Identify which cell holds the provided text, then report its (x, y) central coordinate. 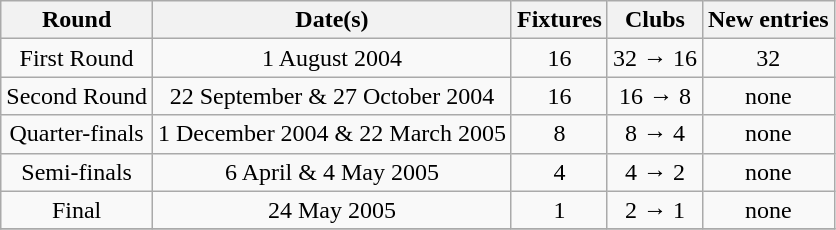
16 → 8 (654, 96)
32 (768, 58)
1 (559, 210)
1 August 2004 (332, 58)
24 May 2005 (332, 210)
Fixtures (559, 20)
4 → 2 (654, 172)
22 September & 27 October 2004 (332, 96)
Quarter-finals (77, 134)
Clubs (654, 20)
New entries (768, 20)
Round (77, 20)
2 → 1 (654, 210)
Semi-finals (77, 172)
Final (77, 210)
Second Round (77, 96)
1 December 2004 & 22 March 2005 (332, 134)
First Round (77, 58)
Date(s) (332, 20)
4 (559, 172)
32 → 16 (654, 58)
6 April & 4 May 2005 (332, 172)
8 (559, 134)
8 → 4 (654, 134)
